Search for the cell housing the specified text and yield its (X, Y) center coordinate. 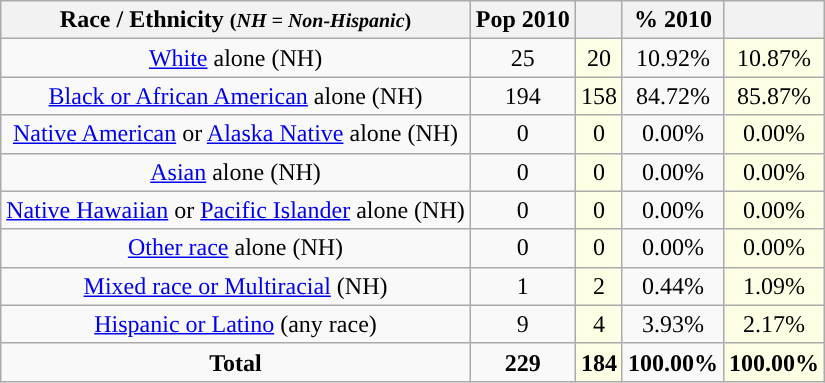
Total (236, 362)
20 (598, 58)
158 (598, 96)
2 (598, 286)
9 (522, 324)
Mixed race or Multiracial (NH) (236, 286)
194 (522, 96)
25 (522, 58)
3.93% (672, 324)
Pop 2010 (522, 20)
1 (522, 286)
1.09% (774, 286)
Asian alone (NH) (236, 172)
White alone (NH) (236, 58)
10.87% (774, 58)
2.17% (774, 324)
Other race alone (NH) (236, 248)
% 2010 (672, 20)
Hispanic or Latino (any race) (236, 324)
10.92% (672, 58)
Native Hawaiian or Pacific Islander alone (NH) (236, 210)
229 (522, 362)
Native American or Alaska Native alone (NH) (236, 134)
Race / Ethnicity (NH = Non-Hispanic) (236, 20)
0.44% (672, 286)
184 (598, 362)
4 (598, 324)
85.87% (774, 96)
84.72% (672, 96)
Black or African American alone (NH) (236, 96)
